Determine the [x, y] coordinate at the center of the cell enclosing the given text.  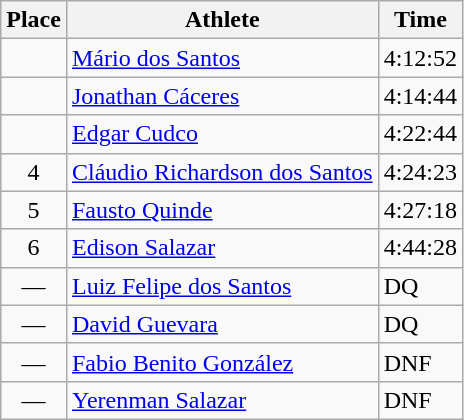
Time [420, 20]
Luiz Felipe dos Santos [222, 286]
4:24:23 [420, 172]
David Guevara [222, 324]
Edgar Cudco [222, 134]
Fausto Quinde [222, 210]
5 [34, 210]
4:22:44 [420, 134]
Yerenman Salazar [222, 400]
4:14:44 [420, 96]
4:12:52 [420, 58]
Fabio Benito González [222, 362]
Athlete [222, 20]
Place [34, 20]
Edison Salazar [222, 248]
4 [34, 172]
Cláudio Richardson dos Santos [222, 172]
Jonathan Cáceres [222, 96]
Mário dos Santos [222, 58]
4:27:18 [420, 210]
4:44:28 [420, 248]
6 [34, 248]
